Pinpoint the cell where the given text exists, returning its (x, y) midpoint coordinate. 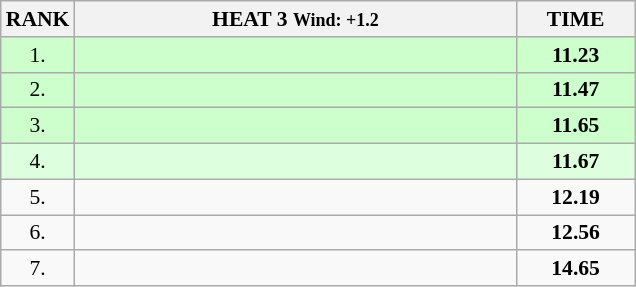
6. (38, 233)
12.19 (576, 197)
RANK (38, 19)
3. (38, 126)
11.23 (576, 55)
14.65 (576, 269)
11.47 (576, 90)
7. (38, 269)
11.65 (576, 126)
4. (38, 162)
12.56 (576, 233)
TIME (576, 19)
11.67 (576, 162)
1. (38, 55)
5. (38, 197)
HEAT 3 Wind: +1.2 (295, 19)
2. (38, 90)
